For the text-containing cell, return its midpoint in [X, Y] coordinate format. 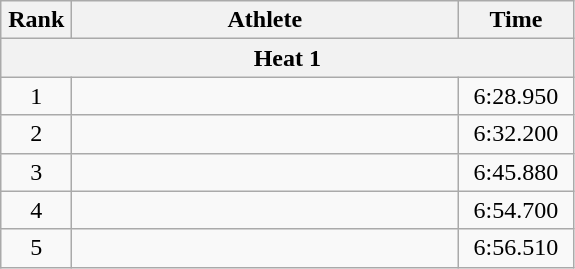
6:28.950 [516, 96]
1 [36, 96]
3 [36, 172]
6:56.510 [516, 248]
Rank [36, 20]
6:54.700 [516, 210]
5 [36, 248]
Time [516, 20]
6:45.880 [516, 172]
Athlete [265, 20]
6:32.200 [516, 134]
2 [36, 134]
4 [36, 210]
Heat 1 [288, 58]
